Capture the cell that displays the provided text and extract its [x, y] central coordinate. 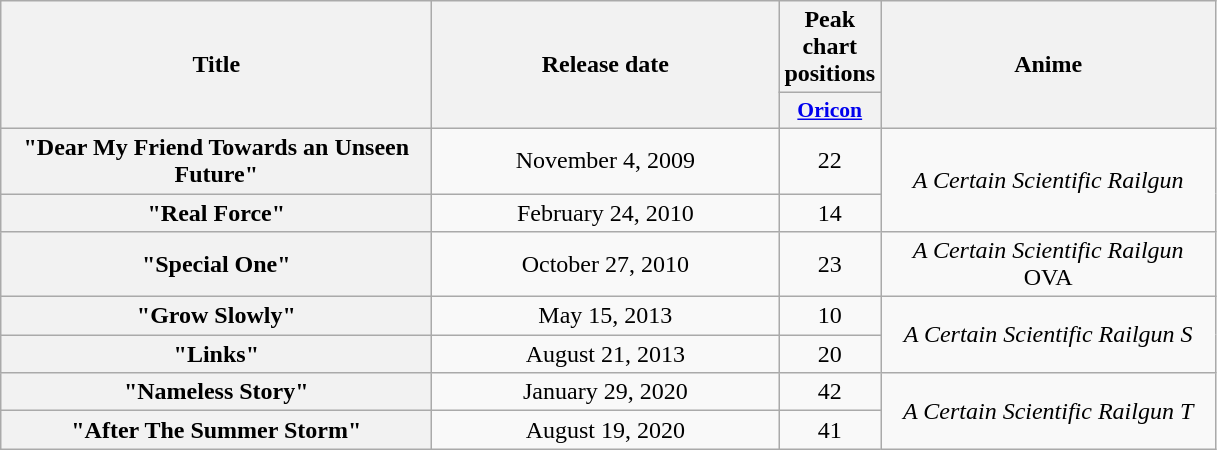
42 [830, 392]
November 4, 2009 [606, 160]
10 [830, 316]
"Links" [216, 354]
41 [830, 430]
"Dear My Friend Towards an Unseen Future" [216, 160]
A Certain Scientific Railgun OVA [1048, 264]
August 19, 2020 [606, 430]
Release date [606, 65]
A Certain Scientific Railgun T [1048, 411]
October 27, 2010 [606, 264]
February 24, 2010 [606, 213]
Oricon [830, 111]
January 29, 2020 [606, 392]
23 [830, 264]
August 21, 2013 [606, 354]
22 [830, 160]
May 15, 2013 [606, 316]
Anime [1048, 65]
"Grow Slowly" [216, 316]
A Certain Scientific Railgun [1048, 180]
Title [216, 65]
"Nameless Story" [216, 392]
Peak chart positions [830, 47]
A Certain Scientific Railgun S [1048, 335]
"After The Summer Storm" [216, 430]
20 [830, 354]
14 [830, 213]
"Special One" [216, 264]
"Real Force" [216, 213]
